Capture the cell that displays the provided text and extract its [X, Y] central coordinate. 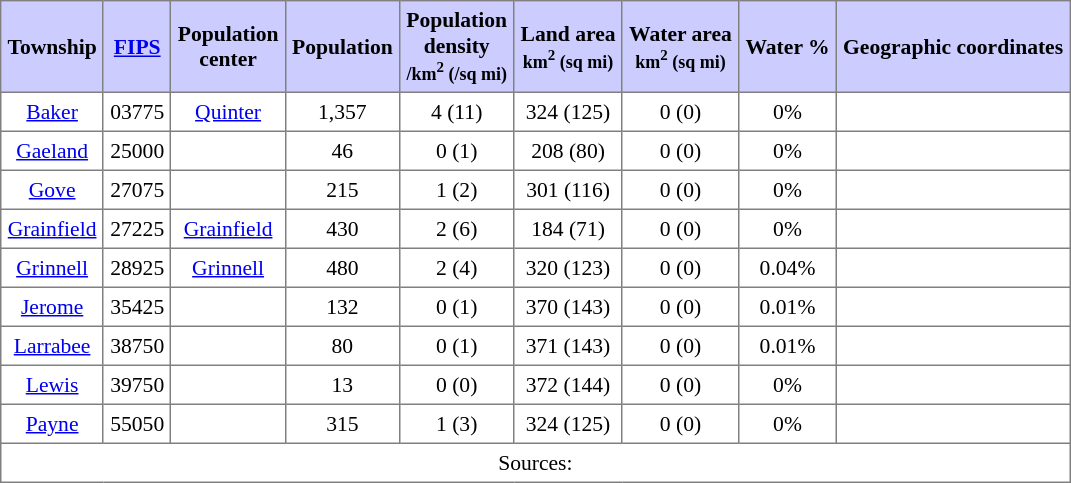
38750 [136, 346]
Water % [788, 47]
Payne [52, 424]
480 [342, 268]
1 (3) [457, 424]
215 [342, 190]
4 (11) [457, 112]
371 (143) [568, 346]
Sources: [536, 462]
1,357 [342, 112]
FIPS [136, 47]
39750 [136, 384]
Water areakm2 (sq mi) [680, 47]
430 [342, 228]
Populationcenter [228, 47]
Lewis [52, 384]
Baker [52, 112]
2 (6) [457, 228]
Gove [52, 190]
Township [52, 47]
Land areakm2 (sq mi) [568, 47]
13 [342, 384]
208 (80) [568, 150]
Quinter [228, 112]
Population [342, 47]
Larrabee [52, 346]
315 [342, 424]
Populationdensity/km2 (/sq mi) [457, 47]
27225 [136, 228]
55050 [136, 424]
Jerome [52, 306]
27075 [136, 190]
2 (4) [457, 268]
46 [342, 150]
35425 [136, 306]
28925 [136, 268]
25000 [136, 150]
Geographic coordinates [953, 47]
0.04% [788, 268]
03775 [136, 112]
80 [342, 346]
320 (123) [568, 268]
132 [342, 306]
1 (2) [457, 190]
301 (116) [568, 190]
370 (143) [568, 306]
372 (144) [568, 384]
184 (71) [568, 228]
Gaeland [52, 150]
